Output the [X, Y] coordinate of the center of the cell containing the given text.  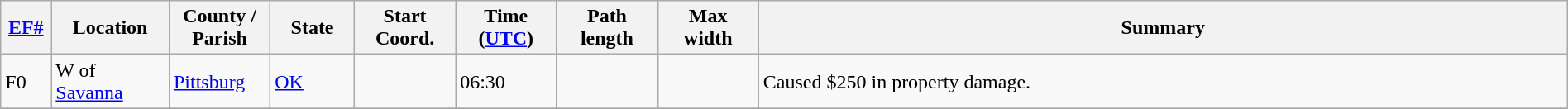
Max width [708, 28]
County / Parish [219, 28]
Location [111, 28]
F0 [26, 81]
Start Coord. [404, 28]
OK [313, 81]
Pittsburg [219, 81]
06:30 [506, 81]
State [313, 28]
W of Savanna [111, 81]
Path length [607, 28]
Summary [1163, 28]
Caused $250 in property damage. [1163, 81]
Time (UTC) [506, 28]
EF# [26, 28]
